Locate the cell with the specified text and output its [X, Y] center coordinate. 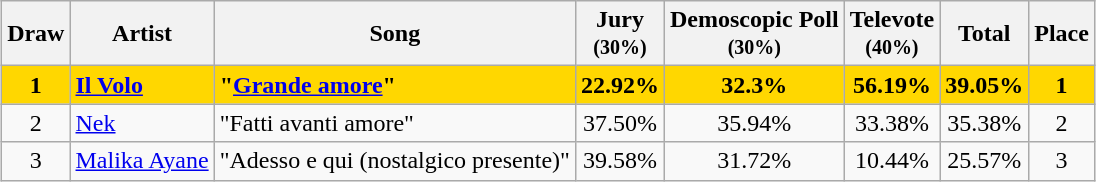
35.94% [754, 123]
31.72% [754, 161]
Place [1062, 34]
Jury(30%) [620, 34]
Draw [36, 34]
Televote(40%) [892, 34]
Artist [142, 34]
37.50% [620, 123]
Nek [142, 123]
39.58% [620, 161]
35.38% [984, 123]
Il Volo [142, 85]
Malika Ayane [142, 161]
"Fatti avanti amore" [394, 123]
39.05% [984, 85]
"Grande amore" [394, 85]
33.38% [892, 123]
Song [394, 34]
"Adesso e qui (nostalgico presente)" [394, 161]
25.57% [984, 161]
Demoscopic Poll(30%) [754, 34]
32.3% [754, 85]
10.44% [892, 161]
22.92% [620, 85]
56.19% [892, 85]
Total [984, 34]
